Capture the cell that displays the provided text and extract its (x, y) central coordinate. 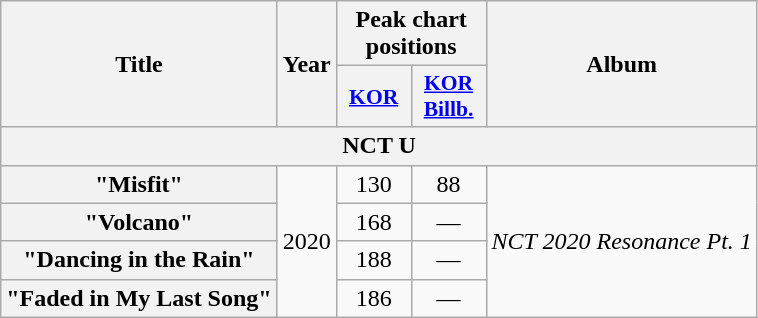
KORBillb. (448, 96)
KOR (374, 96)
"Faded in My Last Song" (139, 298)
NCT U (380, 146)
Album (622, 64)
188 (374, 260)
2020 (306, 241)
NCT 2020 Resonance Pt. 1 (622, 241)
88 (448, 184)
"Volcano" (139, 222)
"Misfit" (139, 184)
Title (139, 64)
"Dancing in the Rain" (139, 260)
168 (374, 222)
Peak chart positions (411, 34)
186 (374, 298)
Year (306, 64)
130 (374, 184)
